Scan for the cell matching the given text and deliver its [X, Y] coordinate at center. 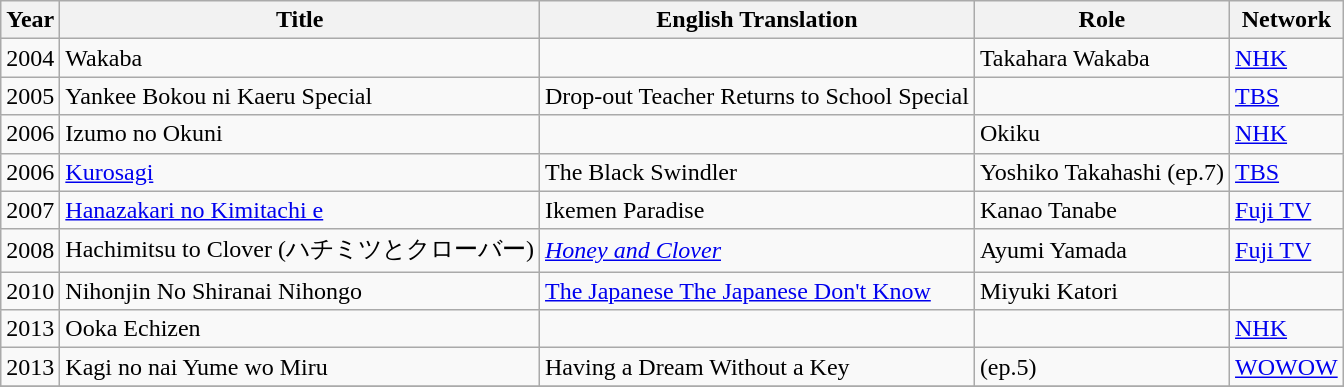
Ooka Echizen [300, 329]
Drop-out Teacher Returns to School Special [758, 96]
Title [300, 20]
Miyuki Katori [1102, 291]
Nihonjin No Shiranai Nihongo [300, 291]
Yoshiko Takahashi (ep.7) [1102, 172]
Having a Dream Without a Key [758, 367]
English Translation [758, 20]
Year [30, 20]
Honey and Clover [758, 250]
Kanao Tanabe [1102, 210]
Ikemen Paradise [758, 210]
Izumo no Okuni [300, 134]
Network [1287, 20]
Kagi no nai Yume wo Miru [300, 367]
Hanazakari no Kimitachi e [300, 210]
The Japanese The Japanese Don't Know [758, 291]
Role [1102, 20]
Okiku [1102, 134]
WOWOW [1287, 367]
(ep.5) [1102, 367]
Wakaba [300, 58]
Hachimitsu to Clover (ハチミツとクローバー) [300, 250]
Kurosagi [300, 172]
2004 [30, 58]
2005 [30, 96]
The Black Swindler [758, 172]
2008 [30, 250]
Yankee Bokou ni Kaeru Special [300, 96]
Takahara Wakaba [1102, 58]
2010 [30, 291]
2007 [30, 210]
Ayumi Yamada [1102, 250]
